Search for the cell housing the specified text and yield its [X, Y] center coordinate. 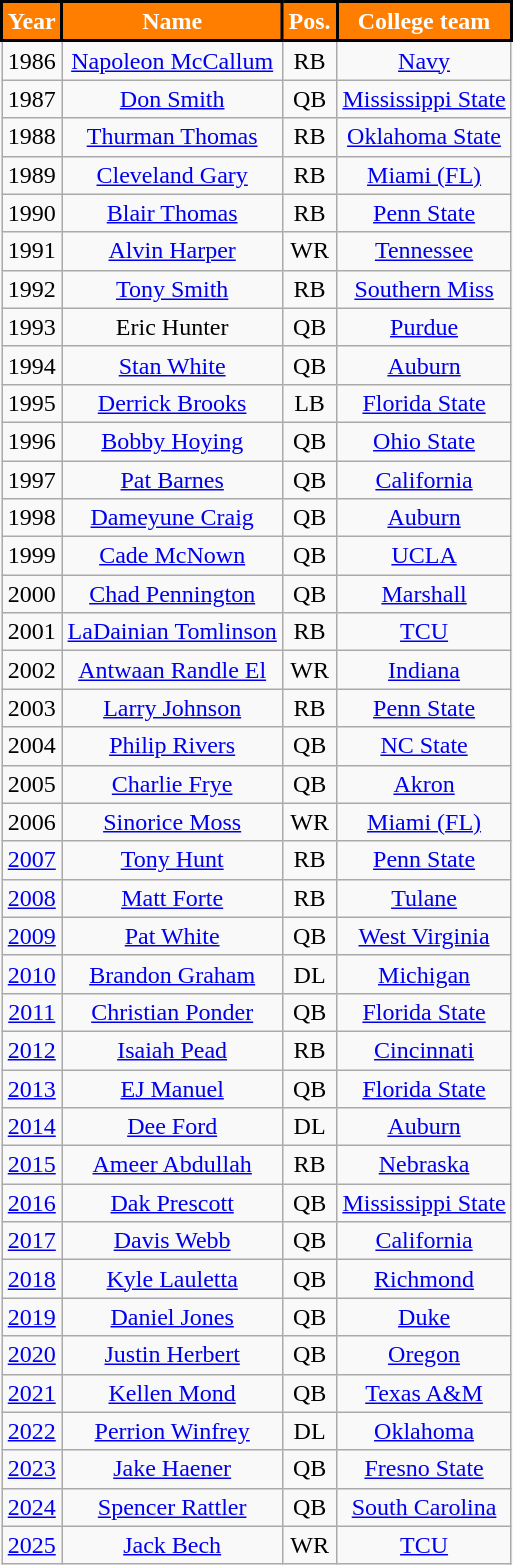
NC State [424, 746]
South Carolina [424, 1507]
Dak Prescott [172, 1203]
Philip Rivers [172, 746]
1987 [32, 99]
Napoleon McCallum [172, 60]
Antwaan Randle El [172, 670]
1989 [32, 175]
2000 [32, 594]
2007 [32, 860]
EJ Manuel [172, 1089]
Isaiah Pead [172, 1050]
Daniel Jones [172, 1317]
2004 [32, 746]
Thurman Thomas [172, 137]
Larry Johnson [172, 708]
Spencer Rattler [172, 1507]
1995 [32, 403]
Cleveland Gary [172, 175]
Kellen Mond [172, 1393]
2005 [32, 784]
Brandon Graham [172, 974]
Kyle Lauletta [172, 1279]
Dee Ford [172, 1127]
Marshall [424, 594]
Texas A&M [424, 1393]
Ameer Abdullah [172, 1165]
Navy [424, 60]
Year [32, 22]
1992 [32, 289]
1990 [32, 213]
1997 [32, 479]
Pat White [172, 936]
Alvin Harper [172, 251]
Southern Miss [424, 289]
2014 [32, 1127]
Stan White [172, 365]
2024 [32, 1507]
1986 [32, 60]
1999 [32, 556]
Oklahoma [424, 1431]
Pat Barnes [172, 479]
2020 [32, 1355]
2012 [32, 1050]
2011 [32, 1012]
2013 [32, 1089]
Nebraska [424, 1165]
Tony Hunt [172, 860]
1988 [32, 137]
Derrick Brooks [172, 403]
2008 [32, 898]
Tony Smith [172, 289]
2015 [32, 1165]
Name [172, 22]
Davis Webb [172, 1241]
1996 [32, 441]
2003 [32, 708]
College team [424, 22]
West Virginia [424, 936]
Tennessee [424, 251]
Christian Ponder [172, 1012]
Duke [424, 1317]
1991 [32, 251]
Akron [424, 784]
Chad Pennington [172, 594]
LB [310, 403]
Eric Hunter [172, 327]
Tulane [424, 898]
2018 [32, 1279]
2019 [32, 1317]
2001 [32, 632]
Michigan [424, 974]
UCLA [424, 556]
Perrion Winfrey [172, 1431]
Bobby Hoying [172, 441]
Pos. [310, 22]
2002 [32, 670]
Dameyune Craig [172, 518]
2023 [32, 1469]
Blair Thomas [172, 213]
Matt Forte [172, 898]
Purdue [424, 327]
Richmond [424, 1279]
Don Smith [172, 99]
Jake Haener [172, 1469]
2009 [32, 936]
Ohio State [424, 441]
LaDainian Tomlinson [172, 632]
Indiana [424, 670]
Oregon [424, 1355]
2017 [32, 1241]
2010 [32, 974]
2006 [32, 822]
1994 [32, 365]
Cade McNown [172, 556]
1993 [32, 327]
2016 [32, 1203]
Cincinnati [424, 1050]
2021 [32, 1393]
2025 [32, 1545]
Jack Bech [172, 1545]
Fresno State [424, 1469]
Charlie Frye [172, 784]
2022 [32, 1431]
Sinorice Moss [172, 822]
Oklahoma State [424, 137]
1998 [32, 518]
Justin Herbert [172, 1355]
